Identify which cell holds the provided text, then report its (X, Y) central coordinate. 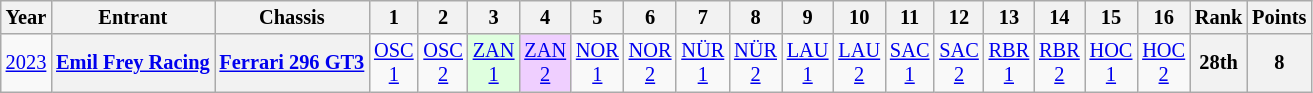
Emil Frey Racing (132, 63)
15 (1112, 17)
14 (1059, 17)
4 (545, 17)
28th (1218, 63)
RBR2 (1059, 63)
13 (1009, 17)
HOC1 (1112, 63)
6 (650, 17)
NÜR1 (702, 63)
OSC2 (442, 63)
NÜR2 (756, 63)
2 (442, 17)
12 (958, 17)
ZAN1 (494, 63)
Rank (1218, 17)
Year (26, 17)
Entrant (132, 17)
Chassis (292, 17)
ZAN2 (545, 63)
3 (494, 17)
RBR1 (1009, 63)
SAC2 (958, 63)
SAC1 (910, 63)
2023 (26, 63)
9 (808, 17)
7 (702, 17)
LAU1 (808, 63)
1 (394, 17)
LAU2 (859, 63)
5 (598, 17)
11 (910, 17)
Points (1279, 17)
Ferrari 296 GT3 (292, 63)
OSC1 (394, 63)
NOR1 (598, 63)
NOR2 (650, 63)
HOC2 (1164, 63)
10 (859, 17)
16 (1164, 17)
